Return [X, Y] of the center of cell containing provided text 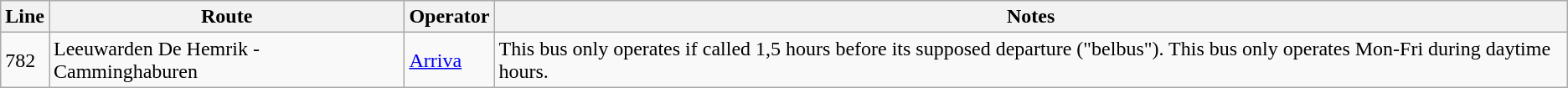
Leeuwarden De Hemrik - Camminghaburen [226, 60]
Arriva [449, 60]
782 [25, 60]
Operator [449, 17]
This bus only operates if called 1,5 hours before its supposed departure ("belbus"). This bus only operates Mon-Fri during daytime hours. [1030, 60]
Route [226, 17]
Line [25, 17]
Notes [1030, 17]
